Pinpoint the cell where the given text exists, returning its [x, y] midpoint coordinate. 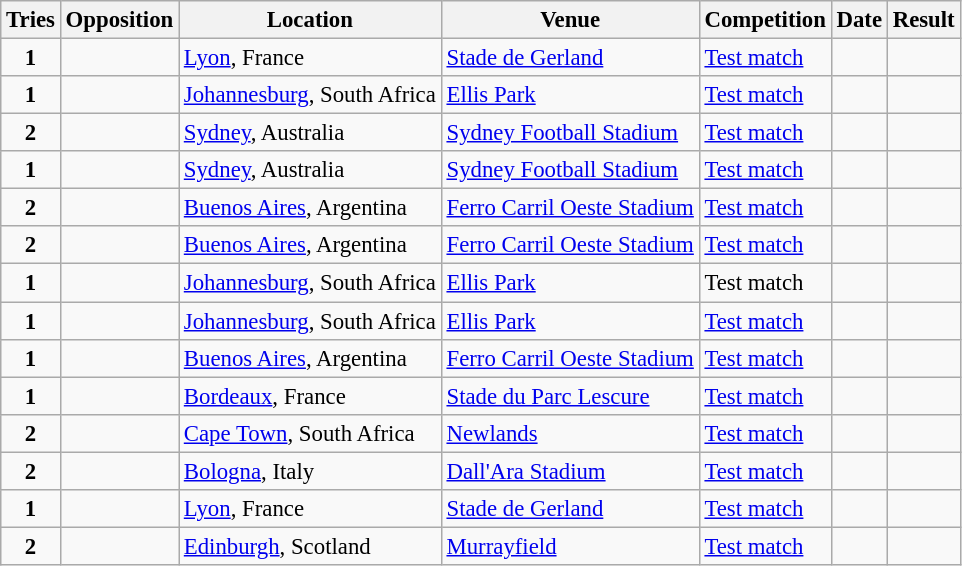
Stade du Parc Lescure [570, 396]
Bologna, Italy [310, 471]
Competition [765, 20]
Newlands [570, 433]
Cape Town, South Africa [310, 433]
Location [310, 20]
Dall'Ara Stadium [570, 471]
Venue [570, 20]
Result [924, 20]
Opposition [119, 20]
Tries [31, 20]
Date [859, 20]
Edinburgh, Scotland [310, 546]
Murrayfield [570, 546]
Bordeaux, France [310, 396]
